Extract the [x, y] coordinate from the center of the cell holding the provided text.  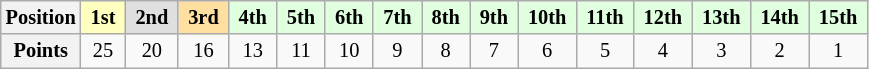
13th [721, 17]
15th [838, 17]
6 [547, 51]
11th [604, 17]
7th [397, 17]
14th [779, 17]
4th [253, 17]
10 [349, 51]
16 [203, 51]
8th [446, 17]
12th [663, 17]
9th [494, 17]
4 [663, 51]
9 [397, 51]
25 [104, 51]
10th [547, 17]
11 [301, 51]
Position [41, 17]
7 [494, 51]
2nd [152, 17]
3rd [203, 17]
20 [152, 51]
13 [253, 51]
5 [604, 51]
Points [41, 51]
5th [301, 17]
6th [349, 17]
8 [446, 51]
1 [838, 51]
2 [779, 51]
3 [721, 51]
1st [104, 17]
